Find where the given text appears and provide that cell's center as [X, Y] coordinate. 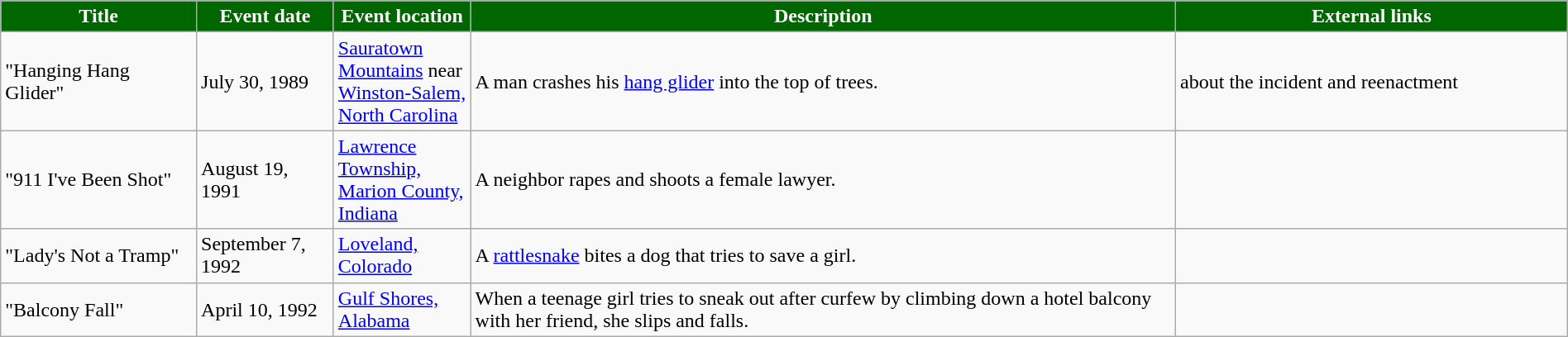
When a teenage girl tries to sneak out after curfew by climbing down a hotel balcony with her friend, she slips and falls. [824, 309]
Event date [265, 17]
Loveland, Colorado [402, 256]
Description [824, 17]
September 7, 1992 [265, 256]
Title [99, 17]
April 10, 1992 [265, 309]
Event location [402, 17]
Sauratown Mountains near Winston-Salem, North Carolina [402, 81]
about the incident and reenactment [1372, 81]
Gulf Shores, Alabama [402, 309]
A neighbor rapes and shoots a female lawyer. [824, 180]
"Hanging Hang Glider" [99, 81]
External links [1372, 17]
A rattlesnake bites a dog that tries to save a girl. [824, 256]
July 30, 1989 [265, 81]
August 19, 1991 [265, 180]
A man crashes his hang glider into the top of trees. [824, 81]
"911 I've Been Shot" [99, 180]
"Lady's Not a Tramp" [99, 256]
"Balcony Fall" [99, 309]
Lawrence Township, Marion County, Indiana [402, 180]
